Provide the [X, Y] coordinate of the cell's center where the given text is located.  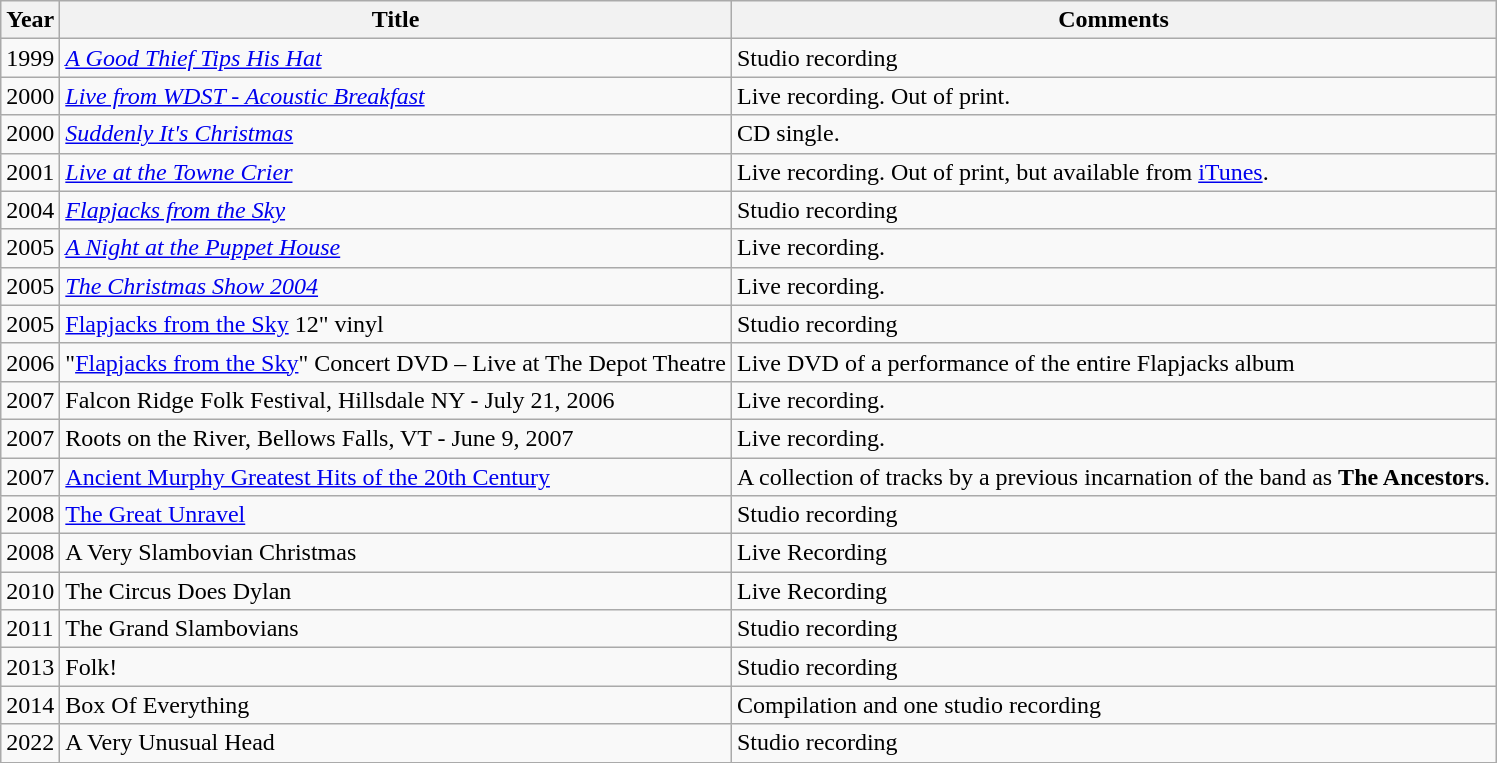
Flapjacks from the Sky [396, 210]
Box Of Everything [396, 705]
Falcon Ridge Folk Festival, Hillsdale NY - July 21, 2006 [396, 400]
Live DVD of a performance of the entire Flapjacks album [1113, 362]
The Christmas Show 2004 [396, 286]
Year [30, 20]
Comments [1113, 20]
A Good Thief Tips His Hat [396, 58]
The Great Unravel [396, 515]
CD single. [1113, 134]
A Very Slambovian Christmas [396, 553]
Live at the Towne Crier [396, 172]
The Circus Does Dylan [396, 591]
Folk! [396, 667]
Roots on the River, Bellows Falls, VT - June 9, 2007 [396, 438]
A collection of tracks by a previous incarnation of the band as The Ancestors. [1113, 477]
Live from WDST - Acoustic Breakfast [396, 96]
2013 [30, 667]
1999 [30, 58]
Live recording. Out of print. [1113, 96]
A Night at the Puppet House [396, 248]
2014 [30, 705]
Title [396, 20]
Flapjacks from the Sky 12" vinyl [396, 324]
The Grand Slambovians [396, 629]
2001 [30, 172]
Suddenly It's Christmas [396, 134]
Live recording. Out of print, but available from iTunes. [1113, 172]
Ancient Murphy Greatest Hits of the 20th Century [396, 477]
2022 [30, 743]
2010 [30, 591]
2011 [30, 629]
2006 [30, 362]
"Flapjacks from the Sky" Concert DVD – Live at The Depot Theatre [396, 362]
Compilation and one studio recording [1113, 705]
2004 [30, 210]
A Very Unusual Head [396, 743]
